For the text-containing cell, return its midpoint in (X, Y) coordinate format. 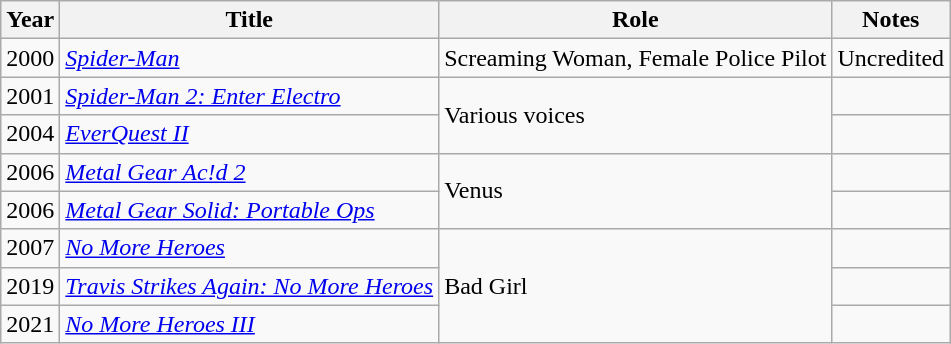
EverQuest II (250, 134)
Metal Gear Ac!d 2 (250, 172)
Metal Gear Solid: Portable Ops (250, 210)
Spider-Man (250, 58)
Venus (636, 191)
2007 (30, 248)
2019 (30, 286)
Uncredited (891, 58)
2004 (30, 134)
Notes (891, 20)
Travis Strikes Again: No More Heroes (250, 286)
Screaming Woman, Female Police Pilot (636, 58)
Bad Girl (636, 286)
2001 (30, 96)
2000 (30, 58)
No More Heroes (250, 248)
Role (636, 20)
Title (250, 20)
Various voices (636, 115)
2021 (30, 324)
Spider-Man 2: Enter Electro (250, 96)
Year (30, 20)
No More Heroes III (250, 324)
